Find where the given text appears and provide that cell's center as [X, Y] coordinate. 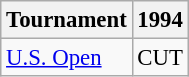
1994 [160, 20]
CUT [160, 58]
Tournament [66, 20]
U.S. Open [66, 58]
